Extract the [X, Y] coordinate from the center of the cell holding the provided text.  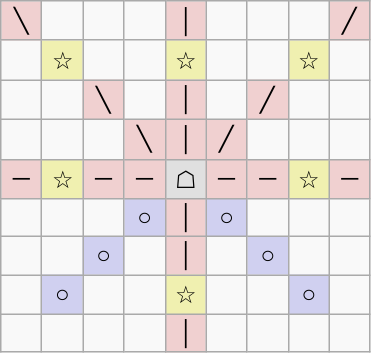
☖ [186, 179]
